Extract the (x, y) coordinate from the center of the cell holding the provided text.  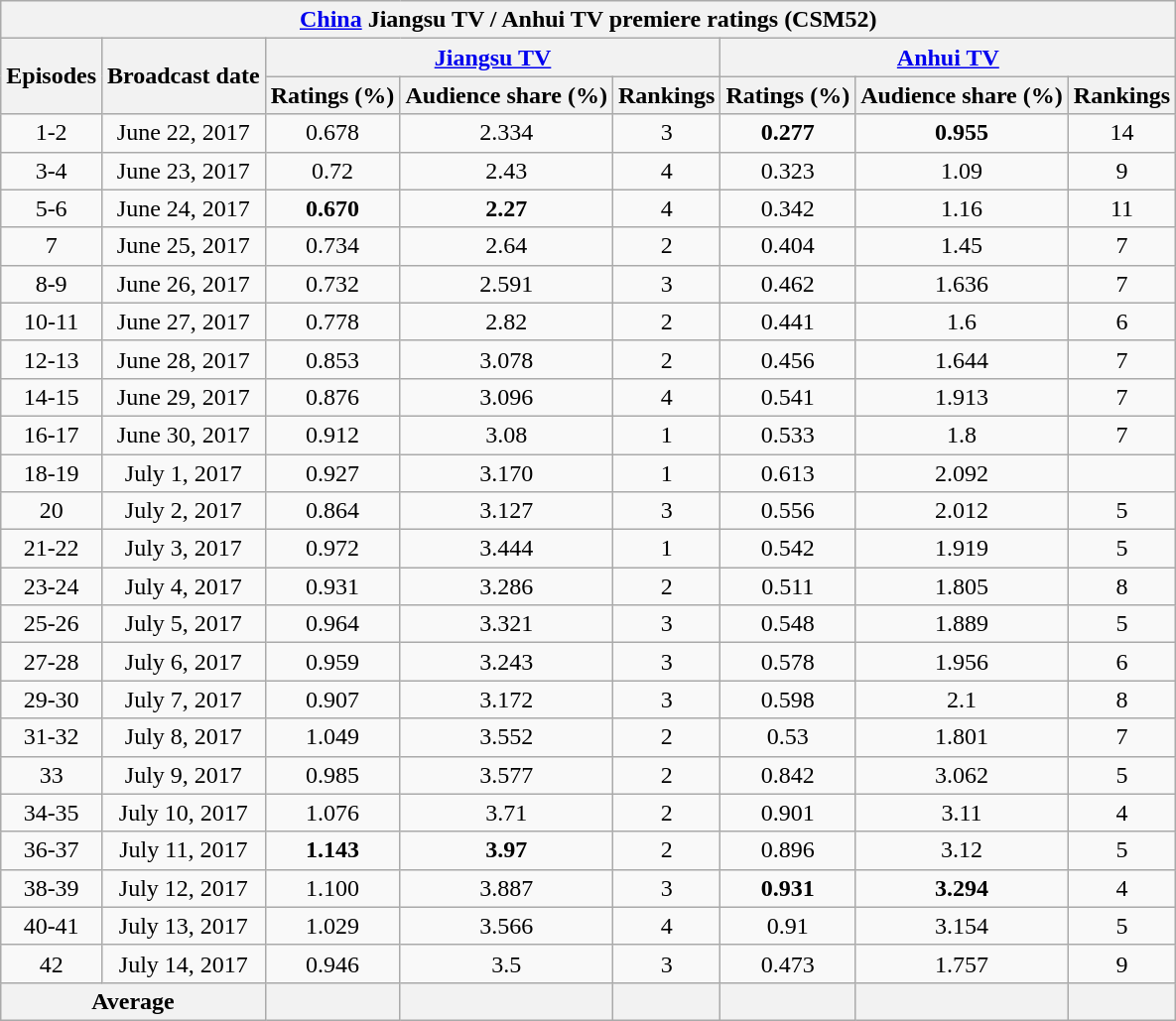
July 4, 2017 (185, 586)
11 (1121, 208)
0.964 (332, 624)
1.913 (963, 397)
0.556 (788, 511)
0.912 (332, 435)
0.946 (332, 963)
18-19 (52, 473)
3.552 (506, 737)
0.907 (332, 700)
29-30 (52, 700)
June 30, 2017 (185, 435)
July 13, 2017 (185, 926)
40-41 (52, 926)
0.542 (788, 549)
3.062 (963, 775)
10-11 (52, 321)
0.842 (788, 775)
July 1, 2017 (185, 473)
July 5, 2017 (185, 624)
3.566 (506, 926)
June 23, 2017 (185, 171)
July 8, 2017 (185, 737)
3-4 (52, 171)
0.473 (788, 963)
0.91 (788, 926)
June 27, 2017 (185, 321)
31-32 (52, 737)
25-26 (52, 624)
2.43 (506, 171)
0.927 (332, 473)
July 9, 2017 (185, 775)
0.972 (332, 549)
3.71 (506, 813)
0.72 (332, 171)
3.11 (963, 813)
July 12, 2017 (185, 888)
2.012 (963, 511)
3.444 (506, 549)
0.342 (788, 208)
3.5 (506, 963)
July 10, 2017 (185, 813)
2.1 (963, 700)
July 3, 2017 (185, 549)
1.636 (963, 284)
2.64 (506, 246)
1.6 (963, 321)
1.805 (963, 586)
3.294 (963, 888)
38-39 (52, 888)
Jiangsu TV (492, 58)
36-37 (52, 850)
0.533 (788, 435)
3.170 (506, 473)
0.441 (788, 321)
0.732 (332, 284)
June 28, 2017 (185, 359)
July 7, 2017 (185, 700)
3.154 (963, 926)
2.82 (506, 321)
1.049 (332, 737)
1.956 (963, 662)
0.959 (332, 662)
0.511 (788, 586)
0.53 (788, 737)
3.096 (506, 397)
12-13 (52, 359)
3.243 (506, 662)
June 29, 2017 (185, 397)
0.670 (332, 208)
Episodes (52, 76)
21-22 (52, 549)
Broadcast date (185, 76)
14-15 (52, 397)
0.955 (963, 133)
1-2 (52, 133)
1.45 (963, 246)
0.548 (788, 624)
June 22, 2017 (185, 133)
0.901 (788, 813)
3.887 (506, 888)
0.323 (788, 171)
1.919 (963, 549)
0.864 (332, 511)
June 24, 2017 (185, 208)
0.876 (332, 397)
June 26, 2017 (185, 284)
Anhui TV (949, 58)
27-28 (52, 662)
0.462 (788, 284)
20 (52, 511)
2.27 (506, 208)
0.456 (788, 359)
42 (52, 963)
1.8 (963, 435)
China Jiangsu TV / Anhui TV premiere ratings (CSM52) (588, 20)
July 6, 2017 (185, 662)
0.598 (788, 700)
July 2, 2017 (185, 511)
1.757 (963, 963)
1.100 (332, 888)
5-6 (52, 208)
2.092 (963, 473)
1.029 (332, 926)
16-17 (52, 435)
1.644 (963, 359)
1.16 (963, 208)
3.078 (506, 359)
June 25, 2017 (185, 246)
Average (133, 1001)
1.09 (963, 171)
July 14, 2017 (185, 963)
3.321 (506, 624)
34-35 (52, 813)
0.678 (332, 133)
0.853 (332, 359)
3.286 (506, 586)
8-9 (52, 284)
1.076 (332, 813)
0.896 (788, 850)
0.734 (332, 246)
0.404 (788, 246)
1.889 (963, 624)
3.577 (506, 775)
0.778 (332, 321)
3.97 (506, 850)
0.985 (332, 775)
3.127 (506, 511)
23-24 (52, 586)
1.143 (332, 850)
July 11, 2017 (185, 850)
0.541 (788, 397)
3.172 (506, 700)
1.801 (963, 737)
3.12 (963, 850)
2.334 (506, 133)
2.591 (506, 284)
0.578 (788, 662)
0.613 (788, 473)
3.08 (506, 435)
14 (1121, 133)
33 (52, 775)
0.277 (788, 133)
